From the cell containing the given text, extract its center point as (x, y) coordinate. 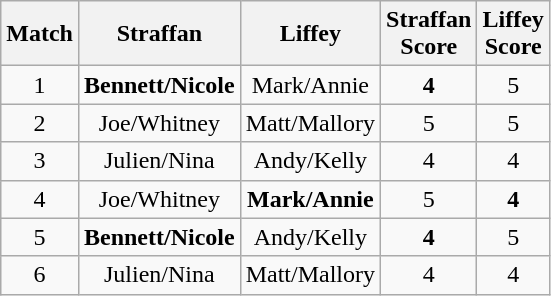
1 (40, 85)
Match (40, 34)
Straffan (159, 34)
LiffeyScore (513, 34)
3 (40, 161)
Liffey (310, 34)
2 (40, 123)
StraffanScore (429, 34)
6 (40, 275)
